For the text-containing cell, return its midpoint in (X, Y) coordinate format. 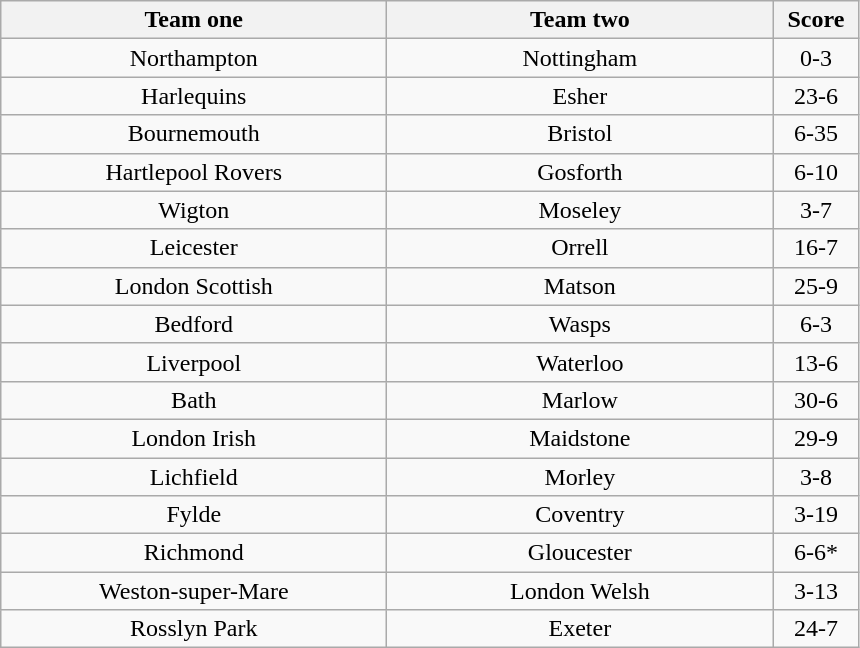
Hartlepool Rovers (194, 172)
6-6* (816, 553)
Score (816, 20)
23-6 (816, 96)
3-7 (816, 210)
Bedford (194, 324)
13-6 (816, 362)
Moseley (580, 210)
Wigton (194, 210)
16-7 (816, 248)
Lichfield (194, 477)
Nottingham (580, 58)
3-19 (816, 515)
Fylde (194, 515)
Coventry (580, 515)
0-3 (816, 58)
3-8 (816, 477)
Bournemouth (194, 134)
London Irish (194, 438)
Wasps (580, 324)
6-35 (816, 134)
Maidstone (580, 438)
Exeter (580, 629)
6-3 (816, 324)
Weston-super-Mare (194, 591)
Rosslyn Park (194, 629)
London Scottish (194, 286)
London Welsh (580, 591)
Orrell (580, 248)
Harlequins (194, 96)
Bath (194, 400)
Matson (580, 286)
Gosforth (580, 172)
6-10 (816, 172)
Team one (194, 20)
Northampton (194, 58)
Morley (580, 477)
24-7 (816, 629)
25-9 (816, 286)
Richmond (194, 553)
Esher (580, 96)
30-6 (816, 400)
Leicester (194, 248)
3-13 (816, 591)
Team two (580, 20)
Gloucester (580, 553)
Waterloo (580, 362)
29-9 (816, 438)
Liverpool (194, 362)
Bristol (580, 134)
Marlow (580, 400)
